Provide the [X, Y] coordinate of the cell's center where the given text is located.  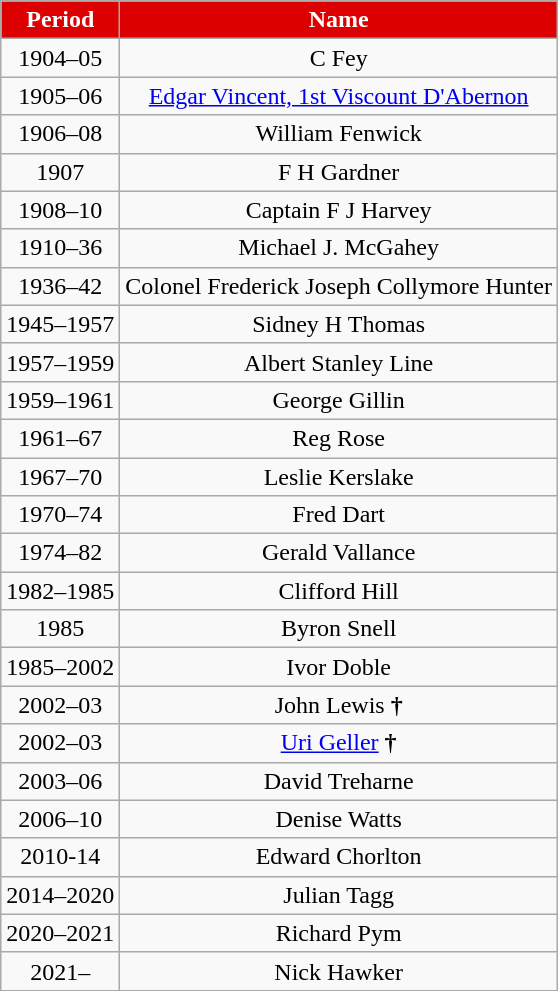
1905–06 [60, 96]
Sidney H Thomas [339, 324]
Edgar Vincent, 1st Viscount D'Abernon [339, 96]
1961–67 [60, 438]
2010-14 [60, 857]
2003–06 [60, 781]
Reg Rose [339, 438]
Albert Stanley Line [339, 362]
Nick Hawker [339, 971]
1957–1959 [60, 362]
Denise Watts [339, 819]
Fred Dart [339, 515]
Julian Tagg [339, 895]
Colonel Frederick Joseph Collymore Hunter [339, 286]
1982–1985 [60, 591]
2021– [60, 971]
2014–2020 [60, 895]
1945–1957 [60, 324]
1936–42 [60, 286]
Gerald Vallance [339, 553]
1908–10 [60, 210]
Uri Geller † [339, 743]
2020–2021 [60, 933]
Captain F J Harvey [339, 210]
Name [339, 20]
1907 [60, 172]
John Lewis † [339, 705]
George Gillin [339, 400]
1967–70 [60, 477]
1910–36 [60, 248]
2006–10 [60, 819]
Edward Chorlton [339, 857]
Byron Snell [339, 629]
Ivor Doble [339, 667]
1970–74 [60, 515]
David Treharne [339, 781]
C Fey [339, 58]
Period [60, 20]
1959–1961 [60, 400]
Clifford Hill [339, 591]
William Fenwick [339, 134]
1904–05 [60, 58]
1985 [60, 629]
1906–08 [60, 134]
1985–2002 [60, 667]
F H Gardner [339, 172]
Michael J. McGahey [339, 248]
1974–82 [60, 553]
Richard Pym [339, 933]
Leslie Kerslake [339, 477]
